Provide the [x, y] coordinate of the cell's center where the given text is located.  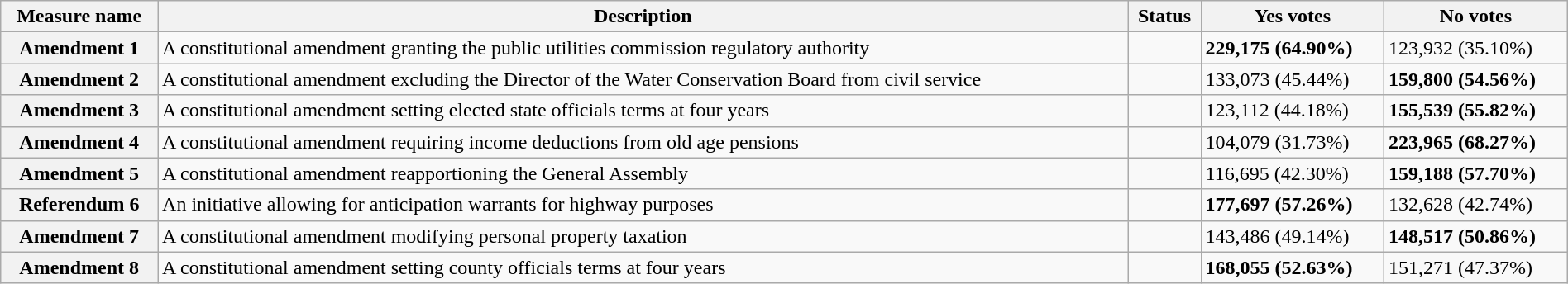
223,965 (68.27%) [1476, 142]
168,055 (52.63%) [1293, 267]
177,697 (57.26%) [1293, 205]
159,188 (57.70%) [1476, 173]
Amendment 3 [79, 111]
A constitutional amendment requiring income deductions from old age pensions [643, 142]
Amendment 2 [79, 79]
123,112 (44.18%) [1293, 111]
143,486 (49.14%) [1293, 236]
Amendment 5 [79, 173]
132,628 (42.74%) [1476, 205]
A constitutional amendment granting the public utilities commission regulatory authority [643, 48]
Referendum 6 [79, 205]
104,079 (31.73%) [1293, 142]
A constitutional amendment setting elected state officials terms at four years [643, 111]
116,695 (42.30%) [1293, 173]
An initiative allowing for anticipation warrants for highway purposes [643, 205]
Description [643, 17]
Yes votes [1293, 17]
151,271 (47.37%) [1476, 267]
Status [1164, 17]
Amendment 7 [79, 236]
123,932 (35.10%) [1476, 48]
133,073 (45.44%) [1293, 79]
A constitutional amendment excluding the Director of the Water Conservation Board from civil service [643, 79]
A constitutional amendment setting county officials terms at four years [643, 267]
Amendment 8 [79, 267]
159,800 (54.56%) [1476, 79]
A constitutional amendment modifying personal property taxation [643, 236]
A constitutional amendment reapportioning the General Assembly [643, 173]
Amendment 1 [79, 48]
148,517 (50.86%) [1476, 236]
Amendment 4 [79, 142]
Measure name [79, 17]
155,539 (55.82%) [1476, 111]
No votes [1476, 17]
229,175 (64.90%) [1293, 48]
